Capture the cell that displays the provided text and extract its (X, Y) central coordinate. 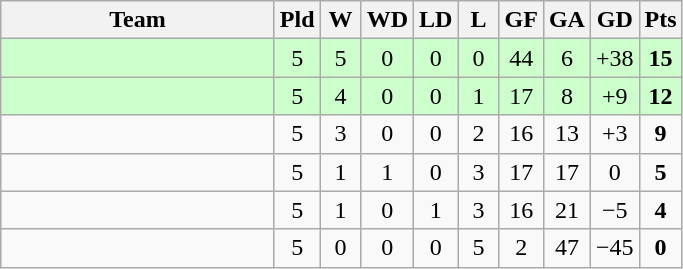
12 (660, 96)
21 (566, 210)
6 (566, 58)
+38 (614, 58)
LD (436, 20)
8 (566, 96)
13 (566, 134)
GF (521, 20)
WD (387, 20)
15 (660, 58)
−5 (614, 210)
47 (566, 248)
Pld (297, 20)
W (340, 20)
GD (614, 20)
+9 (614, 96)
GA (566, 20)
44 (521, 58)
Team (138, 20)
Pts (660, 20)
L (478, 20)
−45 (614, 248)
9 (660, 134)
+3 (614, 134)
